Find where the given text appears and provide that cell's center as [x, y] coordinate. 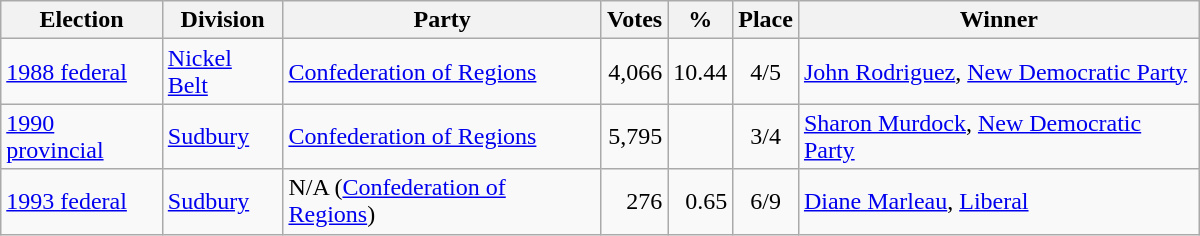
276 [634, 202]
Election [82, 20]
1993 federal [82, 202]
Place [766, 20]
% [700, 20]
Nickel Belt [222, 72]
N/A (Confederation of Regions) [442, 202]
Votes [634, 20]
Winner [998, 20]
Diane Marleau, Liberal [998, 202]
Party [442, 20]
6/9 [766, 202]
Sharon Murdock, New Democratic Party [998, 136]
5,795 [634, 136]
0.65 [700, 202]
3/4 [766, 136]
4/5 [766, 72]
1988 federal [82, 72]
4,066 [634, 72]
1990 provincial [82, 136]
Division [222, 20]
10.44 [700, 72]
John Rodriguez, New Democratic Party [998, 72]
